For the text-containing cell, return its midpoint in [X, Y] coordinate format. 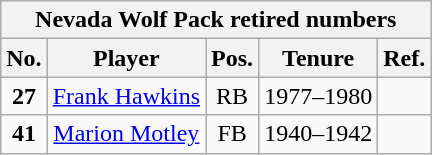
Ref. [404, 58]
Frank Hawkins [126, 96]
RB [232, 96]
1940–1942 [318, 134]
27 [24, 96]
Tenure [318, 58]
No. [24, 58]
Pos. [232, 58]
Marion Motley [126, 134]
Nevada Wolf Pack retired numbers [216, 20]
FB [232, 134]
41 [24, 134]
1977–1980 [318, 96]
Player [126, 58]
